Identify which cell holds the provided text, then report its (X, Y) central coordinate. 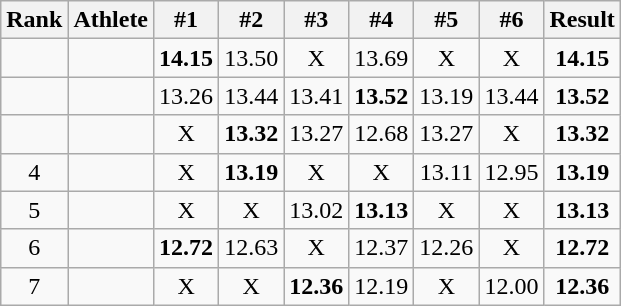
#5 (446, 20)
12.00 (512, 286)
#3 (316, 20)
12.37 (382, 248)
12.19 (382, 286)
6 (34, 248)
13.02 (316, 210)
13.69 (382, 58)
12.68 (382, 134)
Athlete (111, 20)
13.41 (316, 96)
#4 (382, 20)
Result (582, 20)
12.95 (512, 172)
#6 (512, 20)
Rank (34, 20)
12.63 (252, 248)
13.26 (186, 96)
7 (34, 286)
#1 (186, 20)
#2 (252, 20)
12.26 (446, 248)
5 (34, 210)
13.50 (252, 58)
13.11 (446, 172)
4 (34, 172)
